Extract the [X, Y] coordinate from the center of the cell holding the provided text.  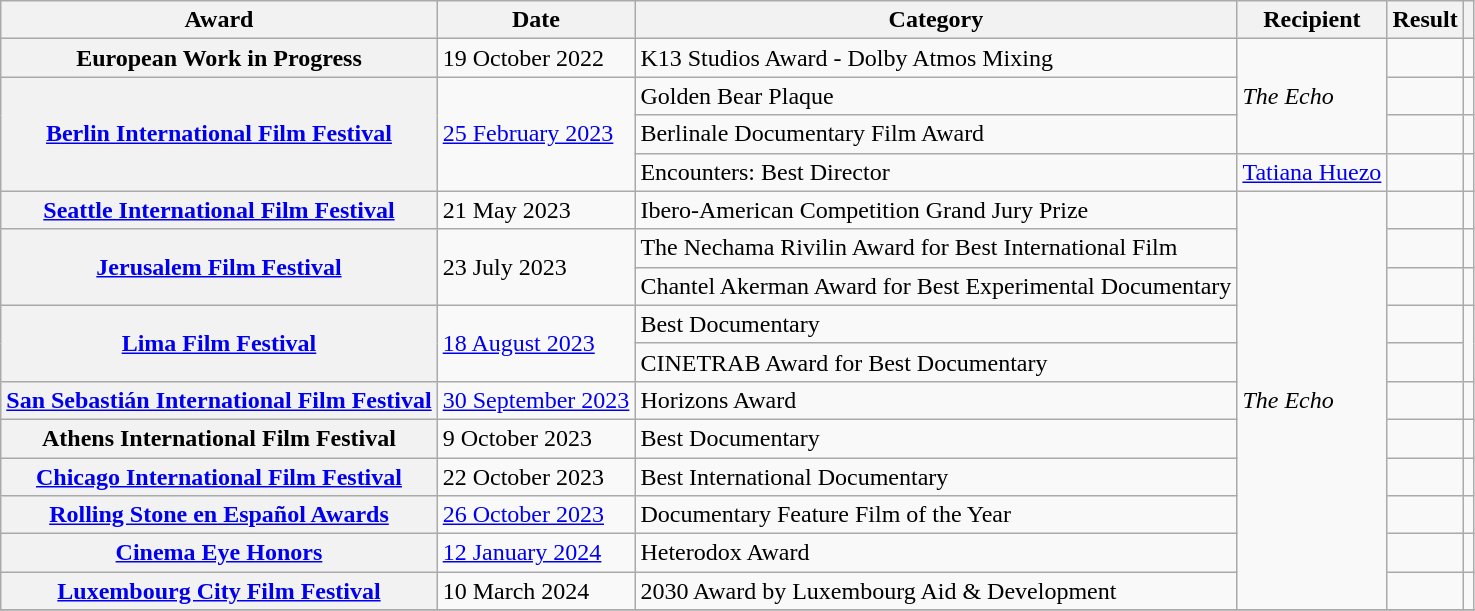
25 February 2023 [536, 134]
Berlin International Film Festival [219, 134]
Jerusalem Film Festival [219, 267]
12 January 2024 [536, 553]
Chantel Akerman Award for Best Experimental Documentary [936, 286]
Result [1425, 20]
10 March 2024 [536, 591]
The Nechama Rivilin Award for Best International Film [936, 248]
Athens International Film Festival [219, 438]
European Work in Progress [219, 58]
CINETRAB Award for Best Documentary [936, 362]
9 October 2023 [536, 438]
19 October 2022 [536, 58]
30 September 2023 [536, 400]
Chicago International Film Festival [219, 477]
Best International Documentary [936, 477]
Seattle International Film Festival [219, 210]
Category [936, 20]
Tatiana Huezo [1312, 172]
Date [536, 20]
Berlinale Documentary Film Award [936, 134]
Documentary Feature Film of the Year [936, 515]
26 October 2023 [536, 515]
San Sebastián International Film Festival [219, 400]
Lima Film Festival [219, 343]
Ibero-American Competition Grand Jury Prize [936, 210]
2030 Award by Luxembourg Aid & Development [936, 591]
Horizons Award [936, 400]
18 August 2023 [536, 343]
Heterodox Award [936, 553]
23 July 2023 [536, 267]
K13 Studios Award - Dolby Atmos Mixing [936, 58]
Rolling Stone en Español Awards [219, 515]
22 October 2023 [536, 477]
Golden Bear Plaque [936, 96]
Recipient [1312, 20]
Encounters: Best Director [936, 172]
Award [219, 20]
21 May 2023 [536, 210]
Cinema Eye Honors [219, 553]
Luxembourg City Film Festival [219, 591]
